Scan for the cell matching the given text and deliver its [X, Y] coordinate at center. 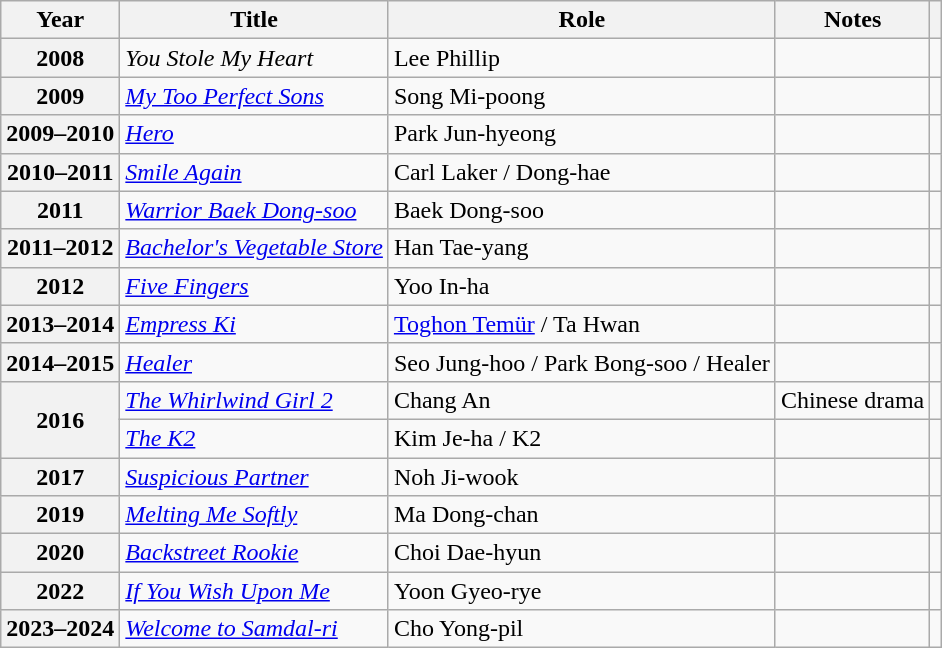
Han Tae-yang [582, 248]
2010–2011 [60, 172]
2011 [60, 210]
Warrior Baek Dong-soo [254, 210]
Yoon Gyeo-rye [582, 591]
Suspicious Partner [254, 477]
Year [60, 20]
Melting Me Softly [254, 515]
Empress Ki [254, 324]
Yoo In-ha [582, 286]
Chinese drama [852, 400]
Toghon Temür / Ta Hwan [582, 324]
The Whirlwind Girl 2 [254, 400]
2012 [60, 286]
Healer [254, 362]
Hero [254, 134]
Cho Yong-pil [582, 629]
Title [254, 20]
2019 [60, 515]
2013–2014 [60, 324]
If You Wish Upon Me [254, 591]
2014–2015 [60, 362]
You Stole My Heart [254, 58]
Smile Again [254, 172]
2020 [60, 553]
2009–2010 [60, 134]
Chang An [582, 400]
Role [582, 20]
2023–2024 [60, 629]
Backstreet Rookie [254, 553]
Carl Laker / Dong-hae [582, 172]
Lee Phillip [582, 58]
Park Jun-hyeong [582, 134]
Notes [852, 20]
Baek Dong-soo [582, 210]
Song Mi-poong [582, 96]
2008 [60, 58]
2022 [60, 591]
Bachelor's Vegetable Store [254, 248]
Welcome to Samdal-ri [254, 629]
Kim Je-ha / K2 [582, 438]
2017 [60, 477]
2009 [60, 96]
2016 [60, 419]
2011–2012 [60, 248]
The K2 [254, 438]
My Too Perfect Sons [254, 96]
Ma Dong-chan [582, 515]
Choi Dae-hyun [582, 553]
Five Fingers [254, 286]
Seo Jung-hoo / Park Bong-soo / Healer [582, 362]
Noh Ji-wook [582, 477]
